Scan for the cell matching the given text and deliver its [X, Y] coordinate at center. 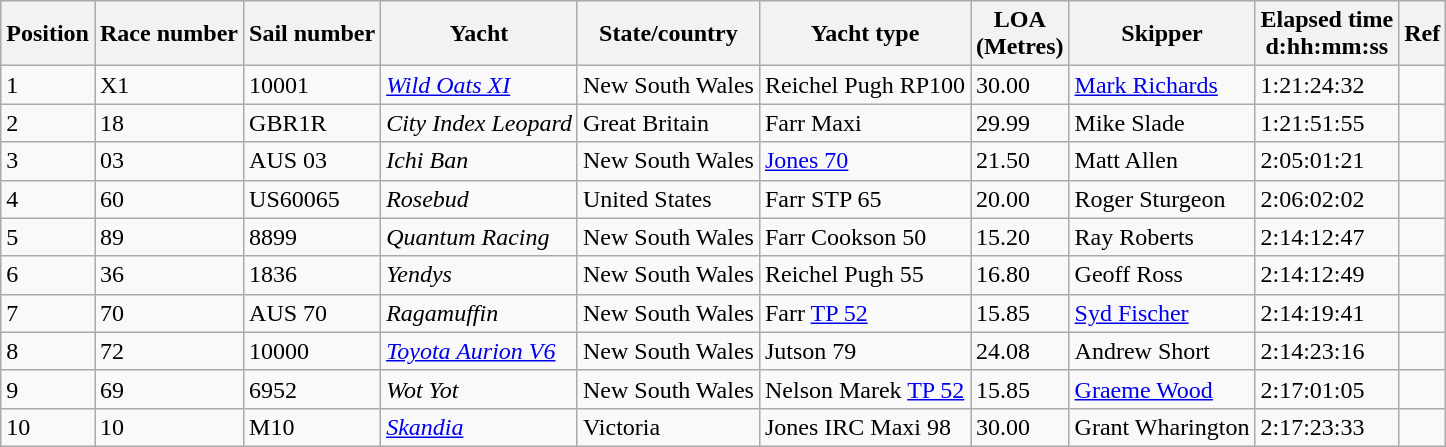
Grant Wharington [1162, 427]
Wot Yot [480, 389]
1:21:24:32 [1327, 85]
Graeme Wood [1162, 389]
Sail number [312, 34]
60 [168, 199]
Yacht [480, 34]
1836 [312, 275]
Skipper [1162, 34]
Ichi Ban [480, 161]
69 [168, 389]
Syd Fischer [1162, 313]
24.08 [1020, 351]
Ref [1422, 34]
Wild Oats XI [480, 85]
4 [48, 199]
Reichel Pugh RP100 [864, 85]
Ragamuffin [480, 313]
1 [48, 85]
5 [48, 237]
Mike Slade [1162, 123]
Geoff Ross [1162, 275]
70 [168, 313]
Farr Cookson 50 [864, 237]
10000 [312, 351]
2:14:19:41 [1327, 313]
2:17:01:05 [1327, 389]
2:17:23:33 [1327, 427]
Yacht type [864, 34]
State/country [668, 34]
16.80 [1020, 275]
15.20 [1020, 237]
7 [48, 313]
Mark Richards [1162, 85]
89 [168, 237]
8899 [312, 237]
Andrew Short [1162, 351]
Skandia [480, 427]
Victoria [668, 427]
Position [48, 34]
2:05:01:21 [1327, 161]
United States [668, 199]
Rosebud [480, 199]
Farr Maxi [864, 123]
10001 [312, 85]
3 [48, 161]
03 [168, 161]
21.50 [1020, 161]
US60065 [312, 199]
Nelson Marek TP 52 [864, 389]
Ray Roberts [1162, 237]
LOA (Metres) [1020, 34]
Jutson 79 [864, 351]
2:14:23:16 [1327, 351]
Quantum Racing [480, 237]
6952 [312, 389]
Race number [168, 34]
Yendys [480, 275]
Great Britain [668, 123]
Farr STP 65 [864, 199]
8 [48, 351]
29.99 [1020, 123]
AUS 03 [312, 161]
City Index Leopard [480, 123]
20.00 [1020, 199]
9 [48, 389]
1:21:51:55 [1327, 123]
72 [168, 351]
Matt Allen [1162, 161]
2:14:12:47 [1327, 237]
2 [48, 123]
Reichel Pugh 55 [864, 275]
Elapsed time d:hh:mm:ss [1327, 34]
M10 [312, 427]
Jones 70 [864, 161]
2:06:02:02 [1327, 199]
GBR1R [312, 123]
36 [168, 275]
Toyota Aurion V6 [480, 351]
Jones IRC Maxi 98 [864, 427]
2:14:12:49 [1327, 275]
6 [48, 275]
AUS 70 [312, 313]
18 [168, 123]
X1 [168, 85]
Farr TP 52 [864, 313]
Roger Sturgeon [1162, 199]
